Search for the cell housing the specified text and yield its (X, Y) center coordinate. 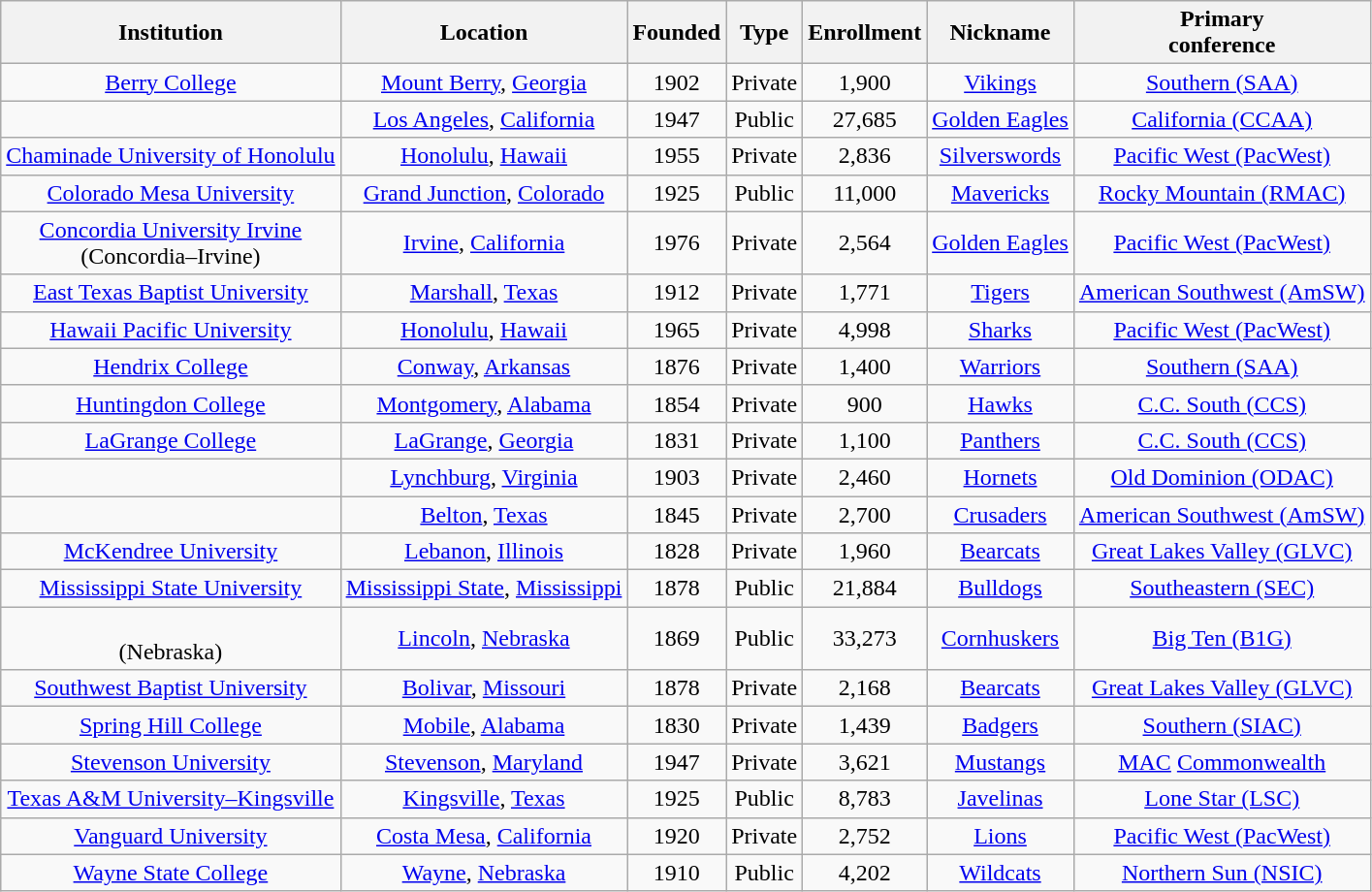
1902 (677, 82)
1854 (677, 403)
Javelinas (1001, 799)
Irvine, California (484, 242)
Spring Hill College (171, 725)
Old Dominion (ODAC) (1222, 477)
Mobile, Alabama (484, 725)
21,884 (865, 589)
Primaryconference (1222, 33)
Mississippi State University (171, 589)
Hawaii Pacific University (171, 330)
Costa Mesa, California (484, 836)
Wayne State College (171, 873)
Northern Sun (NSIC) (1222, 873)
Concordia University Irvine(Concordia–Irvine) (171, 242)
Wildcats (1001, 873)
4,202 (865, 873)
California (CCAA) (1222, 119)
Montgomery, Alabama (484, 403)
1869 (677, 638)
1910 (677, 873)
2,836 (865, 156)
Silverswords (1001, 156)
2,168 (865, 688)
Berry College (171, 82)
Mississippi State, Mississippi (484, 589)
1976 (677, 242)
1903 (677, 477)
3,621 (865, 762)
Vanguard University (171, 836)
Bulldogs (1001, 589)
Grand Junction, Colorado (484, 193)
1830 (677, 725)
Cornhuskers (1001, 638)
8,783 (865, 799)
Lynchburg, Virginia (484, 477)
Lone Star (LSC) (1222, 799)
Warriors (1001, 366)
1,960 (865, 552)
1828 (677, 552)
Location (484, 33)
Badgers (1001, 725)
Mustangs (1001, 762)
1,439 (865, 725)
27,685 (865, 119)
1,900 (865, 82)
4,998 (865, 330)
1965 (677, 330)
Type (764, 33)
1831 (677, 440)
Conway, Arkansas (484, 366)
Mount Berry, Georgia (484, 82)
Tigers (1001, 293)
Sharks (1001, 330)
Lebanon, Illinois (484, 552)
Huntingdon College (171, 403)
Southern (SIAC) (1222, 725)
1955 (677, 156)
2,752 (865, 836)
11,000 (865, 193)
McKendree University (171, 552)
LaGrange College (171, 440)
Southwest Baptist University (171, 688)
33,273 (865, 638)
Lincoln, Nebraska (484, 638)
Hawks (1001, 403)
2,460 (865, 477)
Rocky Mountain (RMAC) (1222, 193)
Nickname (1001, 33)
(Nebraska) (171, 638)
Founded (677, 33)
2,700 (865, 515)
Marshall, Texas (484, 293)
Panthers (1001, 440)
Enrollment (865, 33)
1845 (677, 515)
Mavericks (1001, 193)
1,100 (865, 440)
2,564 (865, 242)
Bolivar, Missouri (484, 688)
1920 (677, 836)
Big Ten (B1G) (1222, 638)
Texas A&M University–Kingsville (171, 799)
MAC Commonwealth (1222, 762)
1876 (677, 366)
Wayne, Nebraska (484, 873)
1,771 (865, 293)
Southeastern (SEC) (1222, 589)
1,400 (865, 366)
Stevenson University (171, 762)
Los Angeles, California (484, 119)
Lions (1001, 836)
Stevenson, Maryland (484, 762)
Hornets (1001, 477)
East Texas Baptist University (171, 293)
1912 (677, 293)
Kingsville, Texas (484, 799)
Hendrix College (171, 366)
Vikings (1001, 82)
Chaminade University of Honolulu (171, 156)
LaGrange, Georgia (484, 440)
Colorado Mesa University (171, 193)
Belton, Texas (484, 515)
Institution (171, 33)
Crusaders (1001, 515)
900 (865, 403)
